Detect which cell encompasses the target text, then output its (x, y) center coordinate. 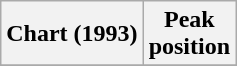
Chart (1993) (72, 34)
Peakposition (189, 34)
